Search for the cell housing the specified text and yield its (X, Y) center coordinate. 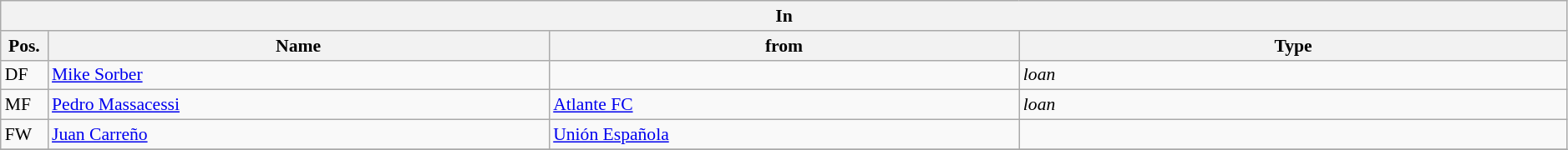
DF (24, 75)
Mike Sorber (298, 75)
Juan Carreño (298, 135)
In (784, 16)
Type (1293, 46)
MF (24, 105)
Unión Española (784, 135)
Pos. (24, 46)
from (784, 46)
Atlante FC (784, 105)
FW (24, 135)
Pedro Massacessi (298, 105)
Name (298, 46)
